For the text-containing cell, return its midpoint in (x, y) coordinate format. 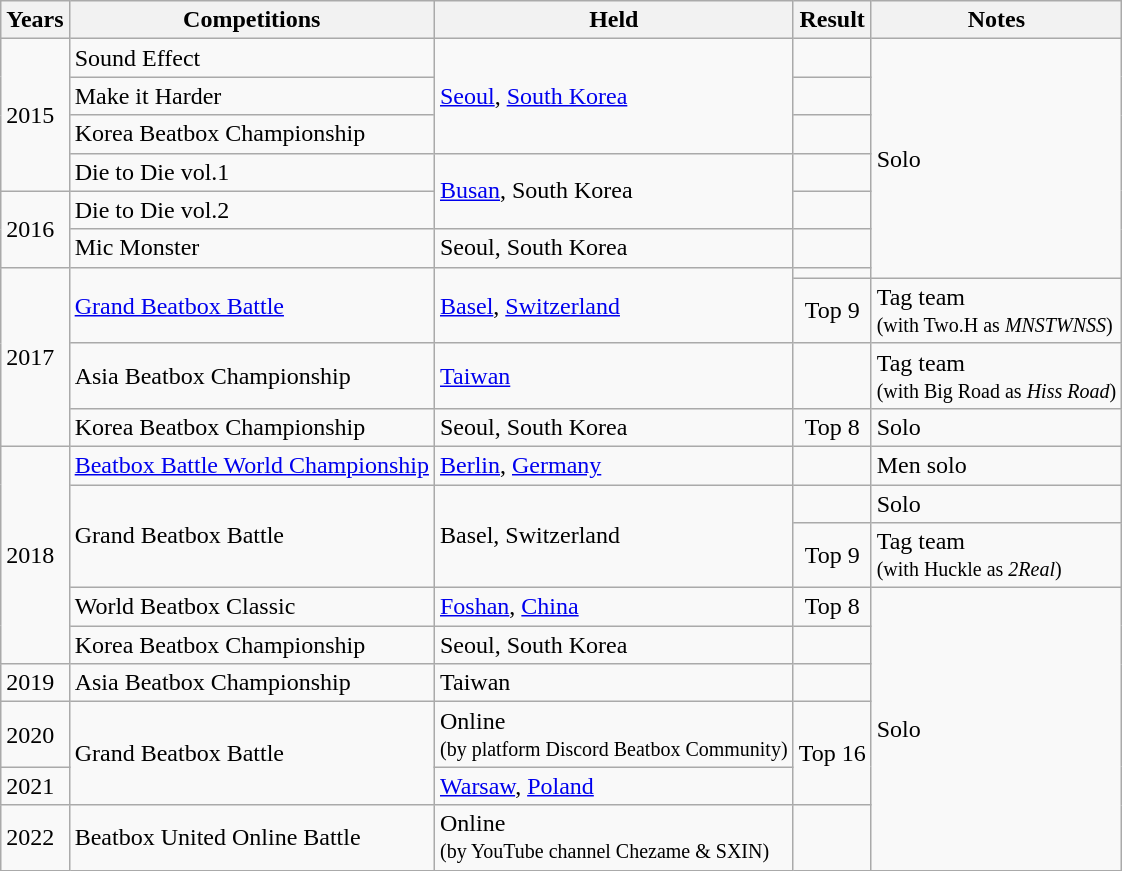
Competitions (252, 20)
Held (614, 20)
Years (35, 20)
Beatbox United Online Battle (252, 838)
Notes (996, 20)
Berlin, Germany (614, 465)
Sound Effect (252, 58)
World Beatbox Classic (252, 607)
2017 (35, 356)
Men solo (996, 465)
2020 (35, 734)
Make it Harder (252, 96)
Result (832, 20)
Foshan, China (614, 607)
Die to Die vol.1 (252, 172)
2018 (35, 554)
Online(by platform Discord Beatbox Community) (614, 734)
Die to Die vol.2 (252, 210)
Mic Monster (252, 248)
Beatbox Battle World Championship (252, 465)
2019 (35, 683)
Warsaw, Poland (614, 786)
Top 16 (832, 754)
2021 (35, 786)
2022 (35, 838)
Online(by YouTube channel Chezame & SXIN) (614, 838)
Busan, South Korea (614, 191)
Tag team(with Big Road as Hiss Road) (996, 376)
Tag team(with Huckle as 2Real) (996, 556)
Tag team(with Two.H as MNSTWNSS) (996, 310)
2015 (35, 115)
2016 (35, 229)
